Return [X, Y] of the center of cell containing provided text 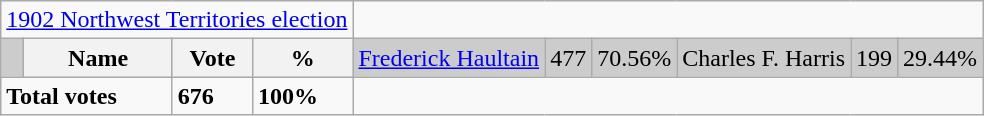
Name [98, 58]
Vote [212, 58]
Charles F. Harris [764, 58]
676 [212, 96]
29.44% [940, 58]
70.56% [634, 58]
Total votes [87, 96]
100% [303, 96]
% [303, 58]
199 [874, 58]
477 [568, 58]
1902 Northwest Territories election [177, 20]
Frederick Haultain [449, 58]
